For the text-containing cell, return its midpoint in [x, y] coordinate format. 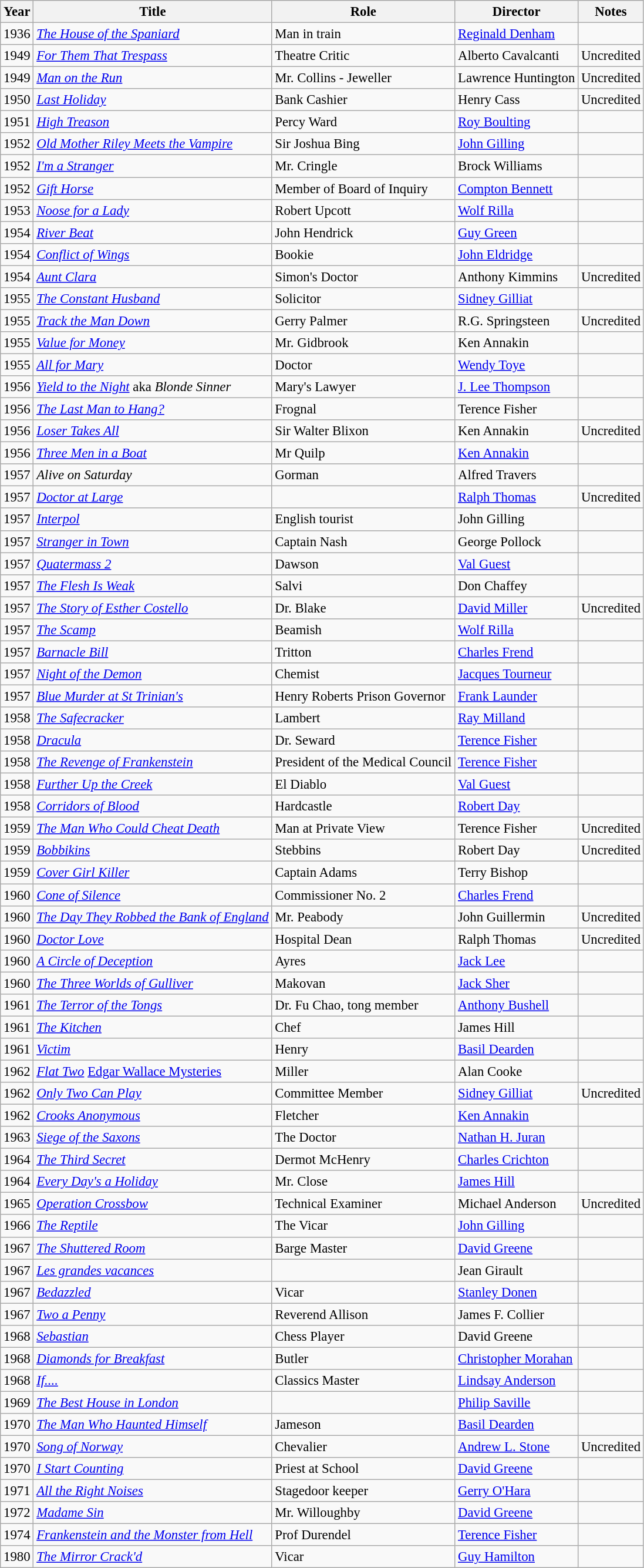
1951 [17, 122]
Makovan [363, 983]
Operation Crossbow [153, 1204]
Robert Upcott [363, 210]
1966 [17, 1226]
Percy Ward [363, 122]
The Mirror Crack'd [153, 1557]
The Best House in London [153, 1402]
Stanley Donen [517, 1292]
The House of the Spaniard [153, 34]
The Doctor [363, 1138]
English tourist [363, 520]
I Start Counting [153, 1469]
Chef [363, 1027]
Stebbins [363, 851]
1965 [17, 1204]
Dr. Blake [363, 608]
Mr. Willoughby [363, 1513]
Sir Joshua Bing [363, 144]
1953 [17, 210]
Philip Saville [517, 1402]
Gerry O'Hara [517, 1491]
James F. Collier [517, 1314]
Hospital Dean [363, 939]
Cover Girl Killer [153, 873]
J. Lee Thompson [517, 387]
1969 [17, 1402]
Jean Girault [517, 1270]
Jameson [363, 1425]
Tritton [363, 652]
Gerry Palmer [363, 321]
High Treason [153, 122]
Notes [611, 12]
Mr. Cringle [363, 166]
Miller [363, 1071]
George Pollock [517, 541]
Terry Bishop [517, 873]
1972 [17, 1513]
Blue Murder at St Trinian's [153, 696]
Gorman [363, 475]
The Vicar [363, 1226]
Alberto Cavalcanti [517, 56]
Reginald Denham [517, 34]
David Miller [517, 608]
Chemist [363, 674]
Role [363, 12]
Prof Durendel [363, 1535]
The Constant Husband [153, 299]
1963 [17, 1138]
Ayres [363, 961]
Chevalier [363, 1447]
Only Two Can Play [153, 1093]
El Diablo [363, 785]
Mr Quilp [363, 453]
Dracula [153, 741]
1936 [17, 34]
Dr. Seward [363, 741]
Guy Green [517, 233]
Mr. Gidbrook [363, 343]
Dr. Fu Chao, tong member [363, 1005]
Quatermass 2 [153, 564]
Roy Boulting [517, 122]
Reverend Allison [363, 1314]
Wendy Toye [517, 365]
Sir Walter Blixon [363, 431]
Dermot McHenry [363, 1160]
Jack Sher [517, 983]
Last Holiday [153, 100]
The Reptile [153, 1226]
Mr. Peabody [363, 917]
Siege of the Saxons [153, 1138]
Victim [153, 1049]
Stranger in Town [153, 541]
Jacques Tourneur [517, 674]
Three Men in a Boat [153, 453]
Flat Two Edgar Wallace Mysteries [153, 1071]
Michael Anderson [517, 1204]
Anthony Bushell [517, 1005]
Director [517, 12]
Loser Takes All [153, 431]
Lindsay Anderson [517, 1381]
The Third Secret [153, 1160]
The Revenge of Frankenstein [153, 762]
The Kitchen [153, 1027]
Frankenstein and the Monster from Hell [153, 1535]
Simon's Doctor [363, 277]
Title [153, 12]
Man at Private View [363, 829]
Technical Examiner [363, 1204]
President of the Medical Council [363, 762]
John Guillermin [517, 917]
Solicitor [363, 299]
The Day They Robbed the Bank of England [153, 917]
The Safecracker [153, 718]
The Man Who Could Cheat Death [153, 829]
Mary's Lawyer [363, 387]
Alfred Travers [517, 475]
Every Day's a Holiday [153, 1182]
All the Right Noises [153, 1491]
Further Up the Creek [153, 785]
The Flesh Is Weak [153, 586]
John Hendrick [363, 233]
Henry Roberts Prison Governor [363, 696]
If.... [153, 1381]
The Last Man to Hang? [153, 409]
Yield to the Night aka Blonde Sinner [153, 387]
Madame Sin [153, 1513]
Old Mother Riley Meets the Vampire [153, 144]
Alan Cooke [517, 1071]
Captain Adams [363, 873]
Beamish [363, 630]
Fletcher [363, 1116]
Theatre Critic [363, 56]
The Terror of the Tongs [153, 1005]
Crooks Anonymous [153, 1116]
The Shuttered Room [153, 1248]
Captain Nash [363, 541]
Night of the Demon [153, 674]
Lawrence Huntington [517, 78]
Mr. Collins - Jeweller [363, 78]
Commissioner No. 2 [363, 895]
Frognal [363, 409]
Dawson [363, 564]
Chess Player [363, 1337]
Man in train [363, 34]
Classics Master [363, 1381]
Priest at School [363, 1469]
Stagedoor keeper [363, 1491]
Hardcastle [363, 806]
All for Mary [153, 365]
Henry Cass [517, 100]
R.G. Springsteen [517, 321]
River Beat [153, 233]
Alive on Saturday [153, 475]
Noose for a Lady [153, 210]
Lambert [363, 718]
1950 [17, 100]
1974 [17, 1535]
Song of Norway [153, 1447]
Brock Williams [517, 166]
Doctor at Large [153, 497]
The Story of Esther Costello [153, 608]
Christopher Morahan [517, 1358]
Doctor [363, 365]
Bank Cashier [363, 100]
Year [17, 12]
Conflict of Wings [153, 254]
Ray Milland [517, 718]
The Scamp [153, 630]
Jack Lee [517, 961]
Anthony Kimmins [517, 277]
John Eldridge [517, 254]
Two a Penny [153, 1314]
Bobbikins [153, 851]
Henry [363, 1049]
1971 [17, 1491]
Don Chaffey [517, 586]
Butler [363, 1358]
A Circle of Deception [153, 961]
Corridors of Blood [153, 806]
I'm a Stranger [153, 166]
Interpol [153, 520]
Compton Bennett [517, 189]
For Them That Trespass [153, 56]
Charles Crichton [517, 1160]
Mr. Close [363, 1182]
The Man Who Haunted Himself [153, 1425]
Frank Launder [517, 696]
Bookie [363, 254]
Nathan H. Juran [517, 1138]
Aunt Clara [153, 277]
Andrew L. Stone [517, 1447]
Committee Member [363, 1093]
Barge Master [363, 1248]
1980 [17, 1557]
Bedazzled [153, 1292]
Barnacle Bill [153, 652]
Track the Man Down [153, 321]
Gift Horse [153, 189]
Guy Hamilton [517, 1557]
Doctor Love [153, 939]
Diamonds for Breakfast [153, 1358]
Value for Money [153, 343]
Man on the Run [153, 78]
Les grandes vacances [153, 1270]
The Three Worlds of Gulliver [153, 983]
Salvi [363, 586]
Member of Board of Inquiry [363, 189]
Cone of Silence [153, 895]
Sebastian [153, 1337]
